Detect which cell encompasses the target text, then output its (x, y) center coordinate. 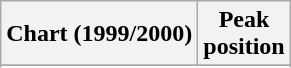
Chart (1999/2000) (100, 34)
Peakposition (244, 34)
